Extract the [X, Y] coordinate from the center of the cell holding the provided text.  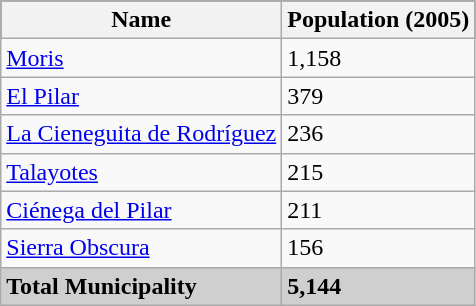
379 [378, 96]
5,144 [378, 286]
Moris [142, 58]
Name [142, 20]
Talayotes [142, 172]
1,158 [378, 58]
La Cieneguita de Rodríguez [142, 134]
Sierra Obscura [142, 248]
El Pilar [142, 96]
156 [378, 248]
215 [378, 172]
Total Municipality [142, 286]
Ciénega del Pilar [142, 210]
236 [378, 134]
Population (2005) [378, 20]
211 [378, 210]
